Capture the cell that displays the provided text and extract its (x, y) central coordinate. 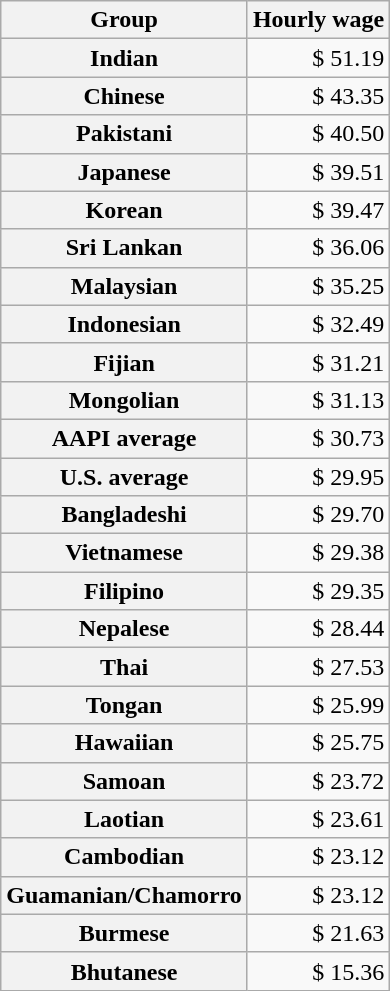
Cambodian (124, 857)
$ 29.70 (318, 515)
Vietnamese (124, 553)
$ 29.38 (318, 553)
Filipino (124, 591)
Japanese (124, 172)
$ 43.35 (318, 96)
$ 39.47 (318, 210)
U.S. average (124, 477)
$ 31.21 (318, 362)
Hourly wage (318, 20)
$ 29.95 (318, 477)
Bhutanese (124, 971)
$ 23.61 (318, 819)
Hawaiian (124, 743)
$ 39.51 (318, 172)
AAPI average (124, 438)
Thai (124, 667)
$ 25.75 (318, 743)
Laotian (124, 819)
Pakistani (124, 134)
$ 25.99 (318, 705)
Malaysian (124, 286)
Korean (124, 210)
$ 35.25 (318, 286)
$ 23.72 (318, 781)
Group (124, 20)
Tongan (124, 705)
Sri Lankan (124, 248)
$ 28.44 (318, 629)
Guamanian/Chamorro (124, 895)
$ 30.73 (318, 438)
$ 27.53 (318, 667)
$ 51.19 (318, 58)
Chinese (124, 96)
Indian (124, 58)
$ 40.50 (318, 134)
Burmese (124, 933)
$ 21.63 (318, 933)
$ 32.49 (318, 324)
Fijian (124, 362)
Nepalese (124, 629)
Mongolian (124, 400)
Samoan (124, 781)
$ 29.35 (318, 591)
Bangladeshi (124, 515)
$ 31.13 (318, 400)
Indonesian (124, 324)
$ 36.06 (318, 248)
$ 15.36 (318, 971)
